Identify which cell holds the provided text, then report its (x, y) central coordinate. 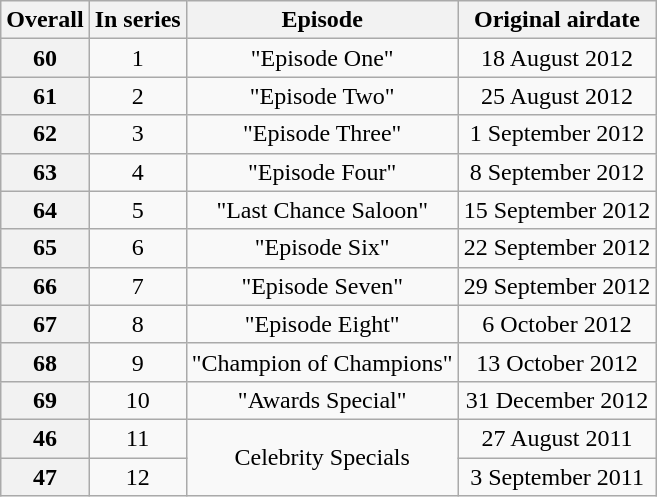
61 (45, 96)
47 (45, 477)
11 (138, 438)
8 (138, 324)
In series (138, 20)
62 (45, 134)
60 (45, 58)
64 (45, 210)
68 (45, 362)
22 September 2012 (557, 248)
69 (45, 400)
"Episode Four" (322, 172)
"Awards Special" (322, 400)
"Champion of Champions" (322, 362)
1 (138, 58)
5 (138, 210)
6 October 2012 (557, 324)
8 September 2012 (557, 172)
18 August 2012 (557, 58)
27 August 2011 (557, 438)
31 December 2012 (557, 400)
10 (138, 400)
12 (138, 477)
66 (45, 286)
Episode (322, 20)
13 October 2012 (557, 362)
6 (138, 248)
Overall (45, 20)
Original airdate (557, 20)
"Episode One" (322, 58)
1 September 2012 (557, 134)
"Episode Three" (322, 134)
67 (45, 324)
15 September 2012 (557, 210)
29 September 2012 (557, 286)
65 (45, 248)
25 August 2012 (557, 96)
3 September 2011 (557, 477)
"Episode Two" (322, 96)
3 (138, 134)
"Episode Seven" (322, 286)
7 (138, 286)
2 (138, 96)
63 (45, 172)
9 (138, 362)
"Episode Six" (322, 248)
Celebrity Specials (322, 457)
4 (138, 172)
"Episode Eight" (322, 324)
46 (45, 438)
"Last Chance Saloon" (322, 210)
